Provide the [X, Y] coordinate of the cell's center where the given text is located.  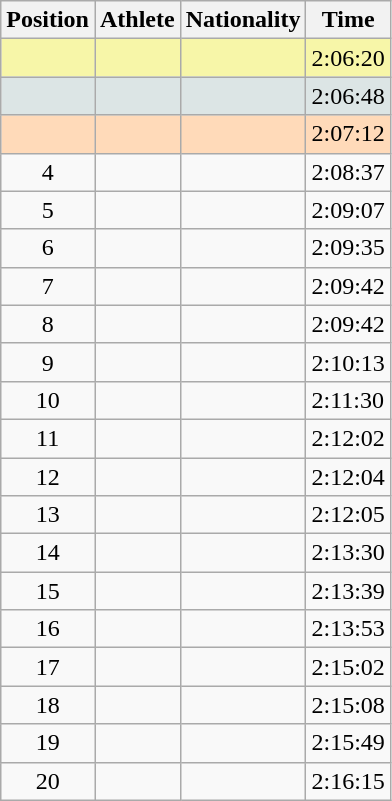
18 [48, 705]
7 [48, 286]
2:12:04 [348, 477]
2:16:15 [348, 781]
2:09:07 [348, 210]
13 [48, 515]
2:13:53 [348, 629]
2:08:37 [348, 172]
2:10:13 [348, 362]
20 [48, 781]
6 [48, 248]
14 [48, 553]
19 [48, 743]
17 [48, 667]
11 [48, 438]
16 [48, 629]
Athlete [137, 20]
2:13:30 [348, 553]
2:06:48 [348, 96]
2:12:02 [348, 438]
5 [48, 210]
2:15:49 [348, 743]
2:07:12 [348, 134]
2:12:05 [348, 515]
2:13:39 [348, 591]
2:11:30 [348, 400]
Position [48, 20]
4 [48, 172]
Time [348, 20]
15 [48, 591]
2:15:02 [348, 667]
12 [48, 477]
2:09:35 [348, 248]
8 [48, 324]
9 [48, 362]
2:06:20 [348, 58]
Nationality [243, 20]
10 [48, 400]
2:15:08 [348, 705]
